Identify which cell holds the provided text, then report its [X, Y] central coordinate. 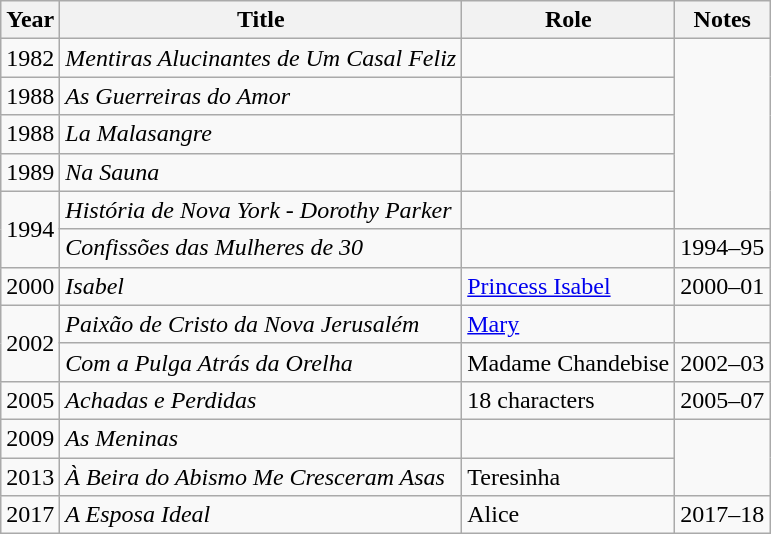
2002–03 [722, 362]
2000 [30, 286]
2005 [30, 400]
Teresinha [568, 477]
Mentiras Alucinantes de Um Casal Feliz [261, 58]
À Beira do Abismo Me Cresceram Asas [261, 477]
As Meninas [261, 438]
Notes [722, 20]
2017 [30, 515]
Paixão de Cristo da Nova Jerusalém [261, 324]
Madame Chandebise [568, 362]
La Malasangre [261, 134]
História de Nova York - Dorothy Parker [261, 210]
Title [261, 20]
Princess Isabel [568, 286]
Alice [568, 515]
2017–18 [722, 515]
1994–95 [722, 248]
1989 [30, 172]
18 characters [568, 400]
Confissões das Mulheres de 30 [261, 248]
Na Sauna [261, 172]
Achadas e Perdidas [261, 400]
As Guerreiras do Amor [261, 96]
2009 [30, 438]
2000–01 [722, 286]
2013 [30, 477]
2002 [30, 343]
2005–07 [722, 400]
1994 [30, 229]
Mary [568, 324]
1982 [30, 58]
Com a Pulga Atrás da Orelha [261, 362]
Year [30, 20]
Isabel [261, 286]
A Esposa Ideal [261, 515]
Role [568, 20]
